Return [x, y] of the center of cell containing provided text 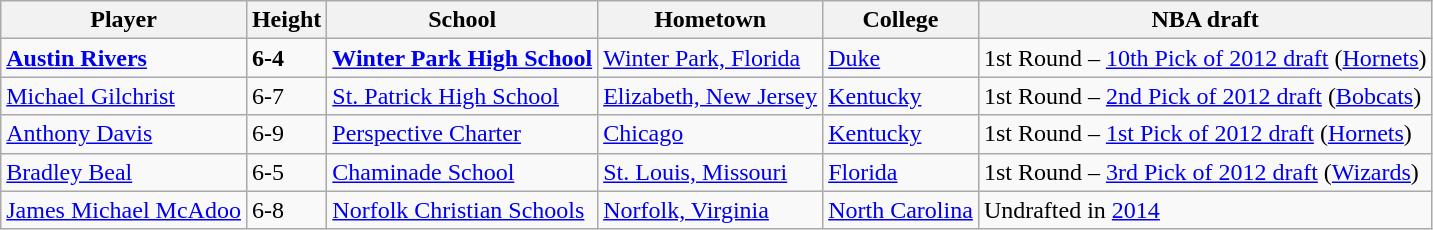
Duke [901, 58]
6-9 [286, 134]
6-4 [286, 58]
Florida [901, 172]
Elizabeth, New Jersey [710, 96]
Anthony Davis [124, 134]
6-8 [286, 210]
Norfolk Christian Schools [462, 210]
1st Round – 1st Pick of 2012 draft (Hornets) [1205, 134]
College [901, 20]
Winter Park High School [462, 58]
1st Round – 3rd Pick of 2012 draft (Wizards) [1205, 172]
North Carolina [901, 210]
Bradley Beal [124, 172]
St. Louis, Missouri [710, 172]
Perspective Charter [462, 134]
Chicago [710, 134]
James Michael McAdoo [124, 210]
Norfolk, Virginia [710, 210]
Chaminade School [462, 172]
Hometown [710, 20]
Height [286, 20]
NBA draft [1205, 20]
St. Patrick High School [462, 96]
1st Round – 2nd Pick of 2012 draft (Bobcats) [1205, 96]
School [462, 20]
1st Round – 10th Pick of 2012 draft (Hornets) [1205, 58]
Austin Rivers [124, 58]
Michael Gilchrist [124, 96]
6-7 [286, 96]
Undrafted in 2014 [1205, 210]
Player [124, 20]
Winter Park, Florida [710, 58]
6-5 [286, 172]
